Detect which cell encompasses the target text, then output its (x, y) center coordinate. 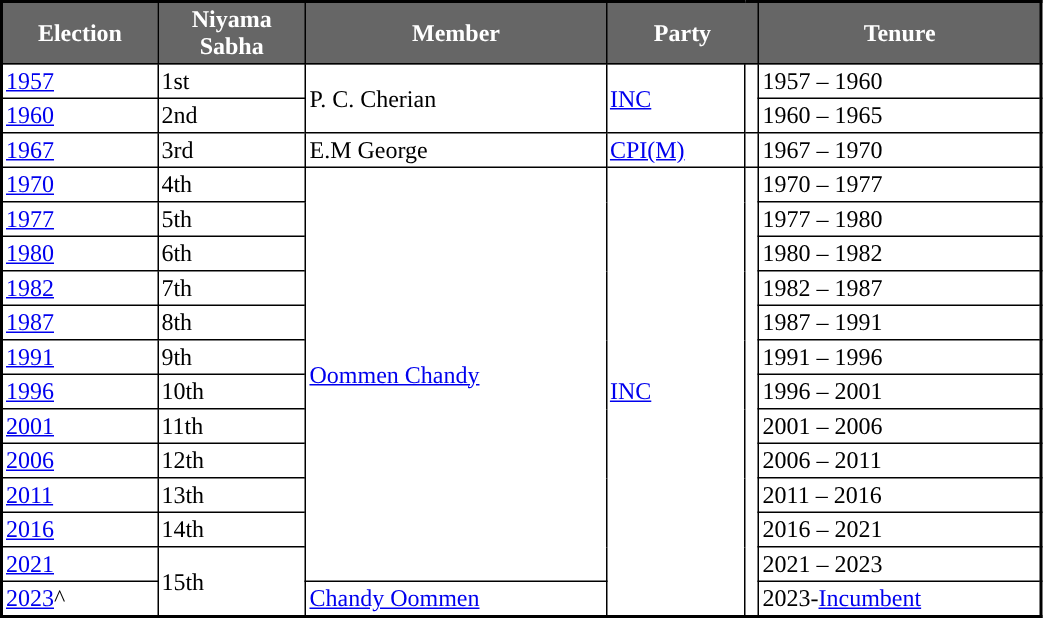
Member (456, 33)
1982 (80, 288)
2023-Incumbent (900, 598)
1960 – 1965 (900, 115)
1970 (80, 184)
1996 (80, 391)
1991 (80, 357)
10th (232, 391)
Tenure (900, 33)
3rd (232, 150)
1980 (80, 253)
13th (232, 495)
4th (232, 184)
1987 – 1991 (900, 322)
1991 – 1996 (900, 357)
1960 (80, 115)
2001 (80, 426)
1957 – 1960 (900, 81)
2011 – 2016 (900, 495)
2016 – 2021 (900, 529)
2021 – 2023 (900, 564)
2021 (80, 564)
2023^ (80, 598)
2nd (232, 115)
1967 (80, 150)
1977 – 1980 (900, 219)
1970 – 1977 (900, 184)
P. C. Cherian (456, 98)
1987 (80, 322)
2001 – 2006 (900, 426)
11th (232, 426)
NiyamaSabha (232, 33)
Chandy Oommen (456, 598)
2006 – 2011 (900, 460)
1957 (80, 81)
1996 – 2001 (900, 391)
6th (232, 253)
5th (232, 219)
8th (232, 322)
9th (232, 357)
Party (682, 33)
1967 – 1970 (900, 150)
15th (232, 582)
1980 – 1982 (900, 253)
2006 (80, 460)
Election (80, 33)
2011 (80, 495)
1st (232, 81)
1977 (80, 219)
2016 (80, 529)
14th (232, 529)
Oommen Chandy (456, 374)
E.M George (456, 150)
CPI(M) (676, 150)
1982 – 1987 (900, 288)
12th (232, 460)
7th (232, 288)
